From the cell containing the given text, extract its center point as [X, Y] coordinate. 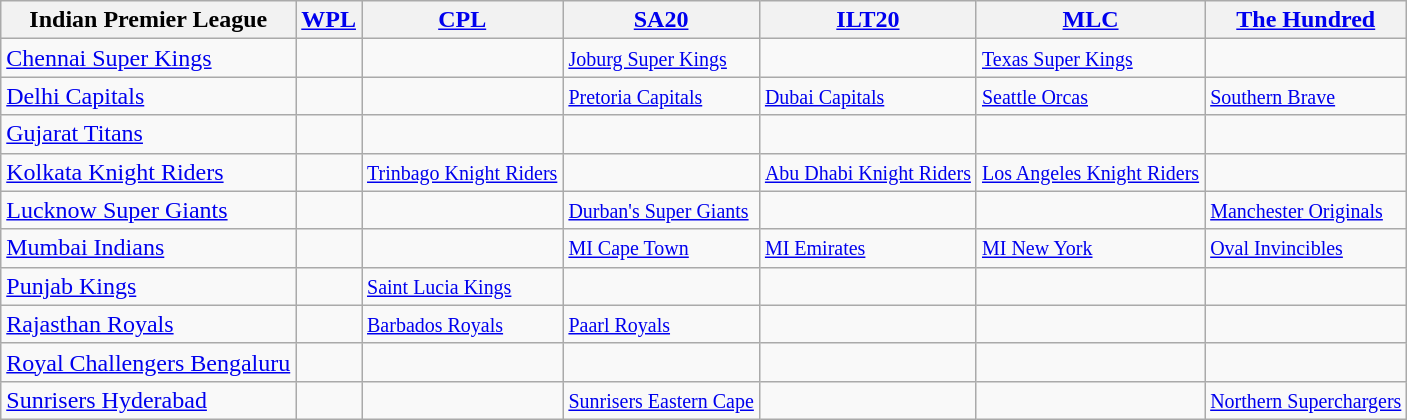
Sunrisers Eastern Cape [661, 400]
ILT20 [868, 20]
Lucknow Super Giants [148, 210]
Royal Challengers Bengaluru [148, 362]
Rajasthan Royals [148, 324]
The Hundred [1306, 20]
CPL [462, 20]
Joburg Super Kings [661, 58]
MI Cape Town [661, 248]
Saint Lucia Kings [462, 286]
MI Emirates [868, 248]
MI New York [1090, 248]
Punjab Kings [148, 286]
Southern Brave [1306, 96]
MLC [1090, 20]
Paarl Royals [661, 324]
WPL [329, 20]
Manchester Originals [1306, 210]
Northern Superchargers [1306, 400]
Seattle Orcas [1090, 96]
SA20 [661, 20]
Trinbago Knight Riders [462, 172]
Kolkata Knight Riders [148, 172]
Oval Invincibles [1306, 248]
Los Angeles Knight Riders [1090, 172]
Chennai Super Kings [148, 58]
Delhi Capitals [148, 96]
Durban's Super Giants [661, 210]
Dubai Capitals [868, 96]
Indian Premier League [148, 20]
Gujarat Titans [148, 134]
Mumbai Indians [148, 248]
Texas Super Kings [1090, 58]
Pretoria Capitals [661, 96]
Abu Dhabi Knight Riders [868, 172]
Barbados Royals [462, 324]
Sunrisers Hyderabad [148, 400]
